Return [X, Y] of the center of cell containing provided text 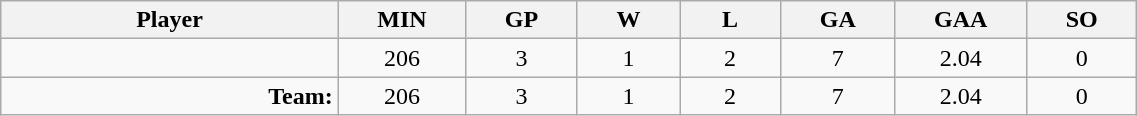
MIN [402, 20]
L [730, 20]
GP [522, 20]
SO [1081, 20]
W [628, 20]
GA [838, 20]
Team: [170, 96]
GAA [961, 20]
Player [170, 20]
